Provide the [x, y] coordinate of the cell's center where the given text is located.  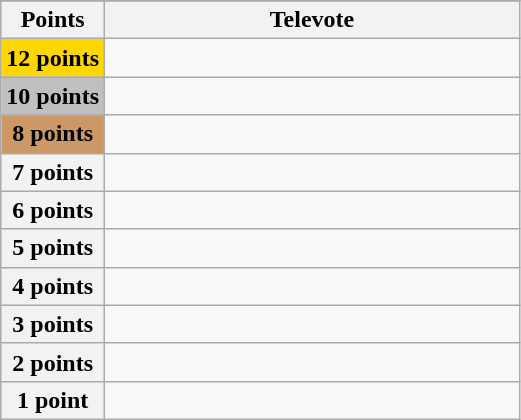
4 points [53, 286]
Televote [312, 20]
6 points [53, 210]
2 points [53, 362]
12 points [53, 58]
3 points [53, 324]
8 points [53, 134]
5 points [53, 248]
1 point [53, 400]
Points [53, 20]
7 points [53, 172]
10 points [53, 96]
